Identify which cell holds the provided text, then report its (X, Y) central coordinate. 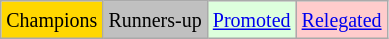
Promoted (252, 20)
Champions (52, 20)
Runners-up (155, 20)
Relegated (342, 20)
